For the text-containing cell, return its midpoint in [x, y] coordinate format. 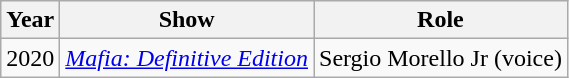
Role [441, 20]
2020 [30, 58]
Mafia: Definitive Edition [187, 58]
Year [30, 20]
Show [187, 20]
Sergio Morello Jr (voice) [441, 58]
